Extract the (x, y) coordinate from the center of the cell holding the provided text.  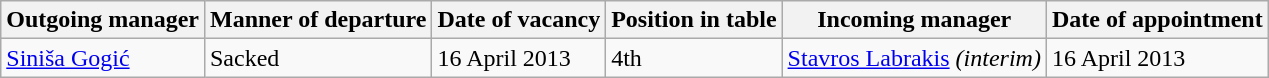
Incoming manager (914, 20)
4th (694, 58)
Stavros Labrakis (interim) (914, 58)
Date of vacancy (519, 20)
Manner of departure (318, 20)
Outgoing manager (103, 20)
Date of appointment (1157, 20)
Sacked (318, 58)
Siniša Gogić (103, 58)
Position in table (694, 20)
